Determine the (X, Y) coordinate at the center of the cell enclosing the given text.  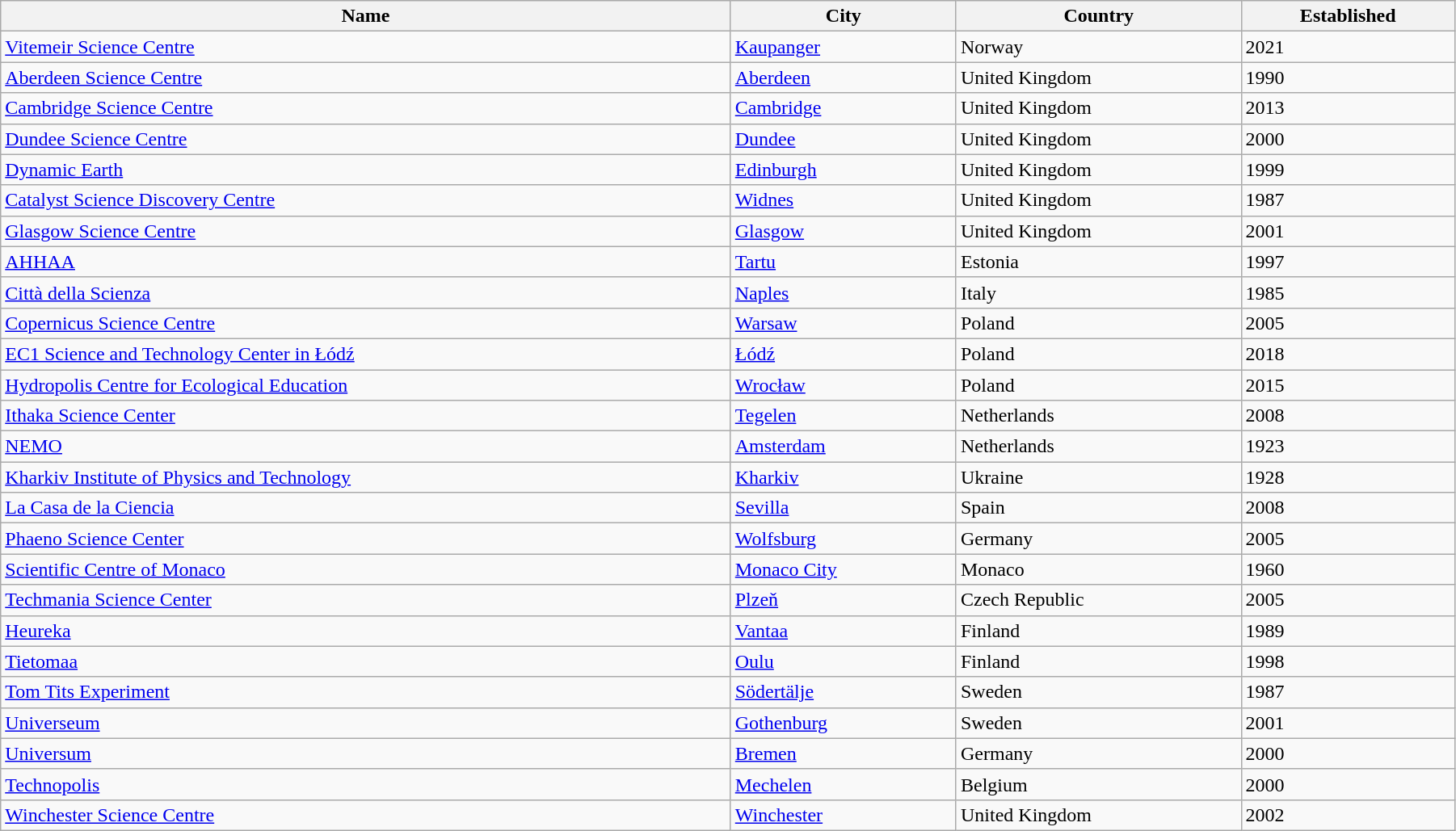
Kaupanger (844, 47)
Spain (1099, 508)
Heureka (365, 631)
1998 (1348, 661)
Edinburgh (844, 170)
AHHAA (365, 262)
Cambridge Science Centre (365, 108)
Ukraine (1099, 477)
Phaeno Science Center (365, 539)
2018 (1348, 354)
Plzeň (844, 600)
Oulu (844, 661)
1985 (1348, 292)
2021 (1348, 47)
Aberdeen Science Centre (365, 78)
Universeum (365, 723)
Established (1348, 16)
Kharkiv Institute of Physics and Technology (365, 477)
Copernicus Science Centre (365, 323)
City (844, 16)
Hydropolis Centre for Ecological Education (365, 385)
1999 (1348, 170)
La Casa de la Ciencia (365, 508)
Naples (844, 292)
1960 (1348, 569)
2002 (1348, 815)
Amsterdam (844, 447)
Aberdeen (844, 78)
Wolfsburg (844, 539)
Sevilla (844, 508)
Widnes (844, 200)
Dynamic Earth (365, 170)
Wrocław (844, 385)
Södertälje (844, 692)
Vitemeir Science Centre (365, 47)
Tietomaa (365, 661)
Techmania Science Center (365, 600)
Gothenburg (844, 723)
1989 (1348, 631)
NEMO (365, 447)
Belgium (1099, 784)
1923 (1348, 447)
Glasgow (844, 231)
Tartu (844, 262)
Glasgow Science Centre (365, 231)
Bremen (844, 753)
Cambridge (844, 108)
Scientific Centre of Monaco (365, 569)
Tom Tits Experiment (365, 692)
Estonia (1099, 262)
Winchester Science Centre (365, 815)
2013 (1348, 108)
Name (365, 16)
Città della Scienza (365, 292)
Winchester (844, 815)
EC1 Science and Technology Center in Łódź (365, 354)
Tegelen (844, 416)
1928 (1348, 477)
2015 (1348, 385)
1990 (1348, 78)
Monaco City (844, 569)
Łódź (844, 354)
Italy (1099, 292)
Warsaw (844, 323)
1997 (1348, 262)
Kharkiv (844, 477)
Dundee Science Centre (365, 139)
Dundee (844, 139)
Monaco (1099, 569)
Vantaa (844, 631)
Catalyst Science Discovery Centre (365, 200)
Country (1099, 16)
Czech Republic (1099, 600)
Norway (1099, 47)
Ithaka Science Center (365, 416)
Technopolis (365, 784)
Mechelen (844, 784)
Universum (365, 753)
